Capture the cell that displays the provided text and extract its [x, y] central coordinate. 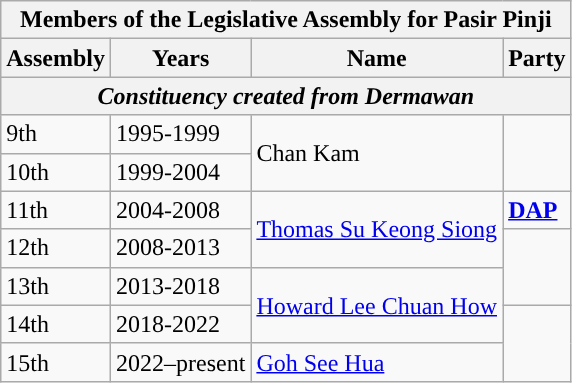
1999-2004 [180, 172]
Party [537, 58]
Howard Lee Chuan How [377, 305]
2018-2022 [180, 324]
Constituency created from Dermawan [286, 96]
2022–present [180, 362]
2013-2018 [180, 286]
Thomas Su Keong Siong [377, 229]
Members of the Legislative Assembly for Pasir Pinji [286, 20]
13th [56, 286]
10th [56, 172]
Name [377, 58]
2004-2008 [180, 210]
Goh See Hua [377, 362]
Chan Kam [377, 153]
12th [56, 248]
2008-2013 [180, 248]
1995-1999 [180, 134]
11th [56, 210]
15th [56, 362]
Years [180, 58]
9th [56, 134]
Assembly [56, 58]
DAP [537, 210]
14th [56, 324]
